Determine the [x, y] coordinate at the center of the cell enclosing the given text.  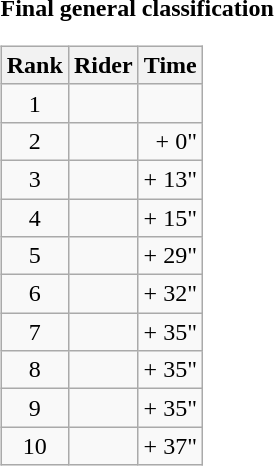
9 [34, 408]
+ 13" [170, 179]
8 [34, 370]
Rank [34, 65]
5 [34, 256]
3 [34, 179]
7 [34, 332]
4 [34, 217]
+ 0" [170, 141]
10 [34, 446]
+ 15" [170, 217]
1 [34, 103]
2 [34, 141]
+ 29" [170, 256]
Time [170, 65]
Rider [103, 65]
+ 37" [170, 446]
6 [34, 294]
+ 32" [170, 294]
